Identify which cell holds the provided text, then report its [X, Y] central coordinate. 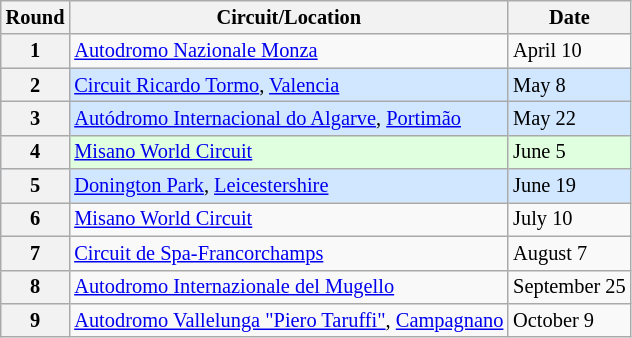
Autodromo Internazionale del Mugello [288, 287]
7 [36, 253]
September 25 [569, 287]
June 19 [569, 186]
Donington Park, Leicestershire [288, 186]
4 [36, 152]
Circuit Ricardo Tormo, Valencia [288, 85]
Circuit de Spa-Francorchamps [288, 253]
July 10 [569, 219]
1 [36, 51]
August 7 [569, 253]
May 8 [569, 85]
2 [36, 85]
Autódromo Internacional do Algarve, Portimão [288, 118]
April 10 [569, 51]
Circuit/Location [288, 17]
October 9 [569, 320]
8 [36, 287]
Round [36, 17]
Autodromo Vallelunga "Piero Taruffi", Campagnano [288, 320]
June 5 [569, 152]
Date [569, 17]
Autodromo Nazionale Monza [288, 51]
May 22 [569, 118]
9 [36, 320]
3 [36, 118]
5 [36, 186]
6 [36, 219]
